Locate the cell with the specified text and output its (X, Y) center coordinate. 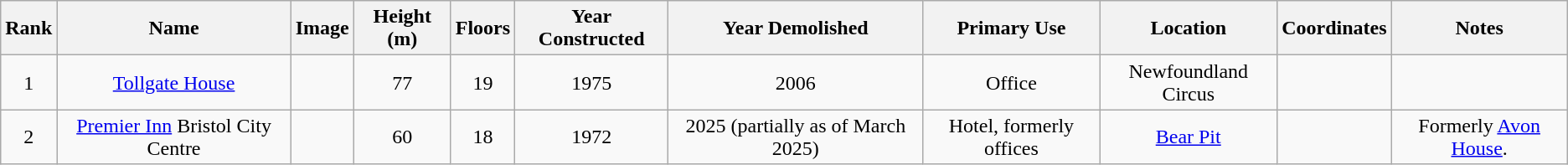
2025 (partially as of March 2025) (796, 137)
Primary Use (1012, 28)
1975 (591, 82)
Name (174, 28)
Location (1189, 28)
60 (402, 137)
Year Constructed (591, 28)
19 (482, 82)
Bear Pit (1189, 137)
Tollgate House (174, 82)
Floors (482, 28)
Hotel, formerly offices (1012, 137)
Height (m) (402, 28)
Notes (1479, 28)
1 (28, 82)
Newfoundland Circus (1189, 82)
1972 (591, 137)
Rank (28, 28)
Office (1012, 82)
Premier Inn Bristol City Centre (174, 137)
2 (28, 137)
Year Demolished (796, 28)
Formerly Avon House. (1479, 137)
18 (482, 137)
2006 (796, 82)
77 (402, 82)
Image (322, 28)
Coordinates (1334, 28)
